Search for the cell housing the specified text and yield its (x, y) center coordinate. 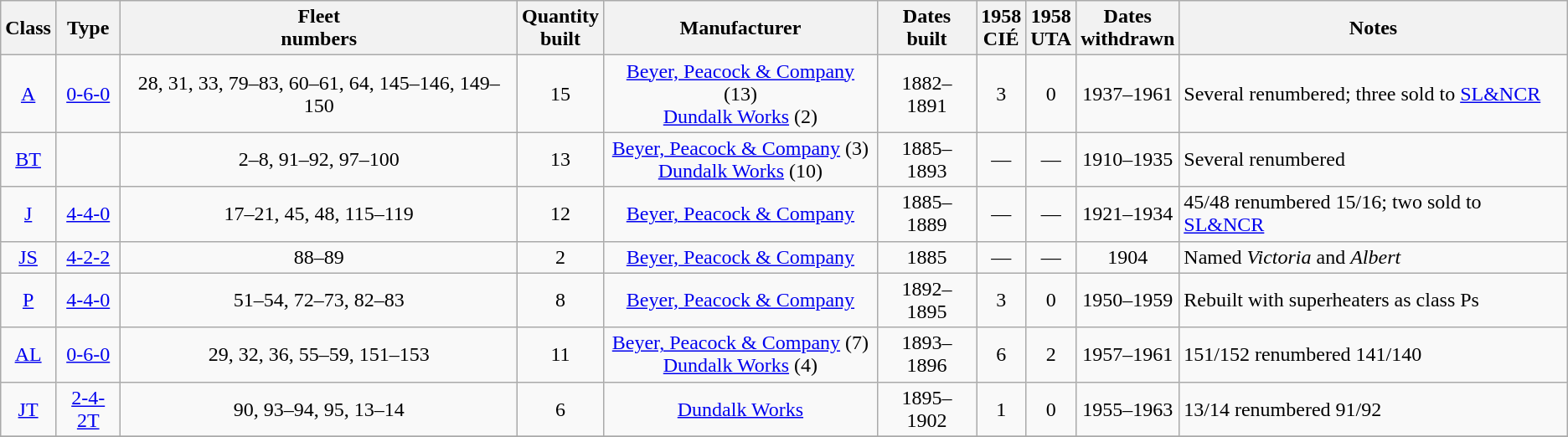
12 (560, 214)
151/152 renumbered 141/140 (1374, 355)
Beyer, Peacock & Company (3)Dundalk Works (10) (740, 159)
J (28, 214)
28, 31, 33, 79–83, 60–61, 64, 145–146, 149–150 (319, 94)
13 (560, 159)
Quantitybuilt (560, 28)
Dateswithdrawn (1127, 28)
51–54, 72–73, 82–83 (319, 300)
13/14 renumbered 91/92 (1374, 409)
45/48 renumbered 15/16; two sold to SL&NCR (1374, 214)
1937–1961 (1127, 94)
Named Victoria and Albert (1374, 257)
1885–1889 (926, 214)
Beyer, Peacock & Company (13)Dundalk Works (2) (740, 94)
11 (560, 355)
1893–1896 (926, 355)
Manufacturer (740, 28)
1958CIÉ (1002, 28)
Class (28, 28)
15 (560, 94)
AL (28, 355)
Rebuilt with superheaters as class Ps (1374, 300)
88–89 (319, 257)
1955–1963 (1127, 409)
1882–1891 (926, 94)
1950–1959 (1127, 300)
Dundalk Works (740, 409)
1957–1961 (1127, 355)
1910–1935 (1127, 159)
Datesbuilt (926, 28)
Several renumbered (1374, 159)
1885 (926, 257)
1895–1902 (926, 409)
1 (1002, 409)
Notes (1374, 28)
BT (28, 159)
1885–1893 (926, 159)
Several renumbered; three sold to SL&NCR (1374, 94)
A (28, 94)
17–21, 45, 48, 115–119 (319, 214)
Type (87, 28)
1904 (1127, 257)
1892–1895 (926, 300)
P (28, 300)
JT (28, 409)
2–8, 91–92, 97–100 (319, 159)
8 (560, 300)
Beyer, Peacock & Company (7)Dundalk Works (4) (740, 355)
29, 32, 36, 55–59, 151–153 (319, 355)
Fleetnumbers (319, 28)
JS (28, 257)
1958UTA (1051, 28)
2-4-2T (87, 409)
1921–1934 (1127, 214)
90, 93–94, 95, 13–14 (319, 409)
4-2-2 (87, 257)
